Capture the cell that displays the provided text and extract its (X, Y) central coordinate. 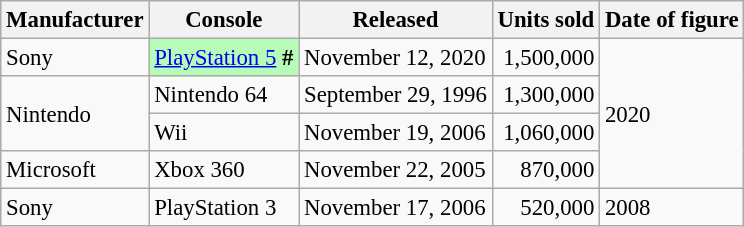
870,000 (546, 170)
Date of figure (672, 20)
Microsoft (75, 170)
Manufacturer (75, 20)
November 22, 2005 (396, 170)
1,060,000 (546, 133)
Console (224, 20)
Xbox 360 (224, 170)
Nintendo 64 (224, 95)
1,300,000 (546, 95)
Nintendo (75, 114)
2020 (672, 114)
September 29, 1996 (396, 95)
PlayStation 3 (224, 208)
2008 (672, 208)
PlayStation 5 # (224, 58)
November 17, 2006 (396, 208)
November 19, 2006 (396, 133)
1,500,000 (546, 58)
Units sold (546, 20)
520,000 (546, 208)
November 12, 2020 (396, 58)
Released (396, 20)
Wii (224, 133)
